Determine the (X, Y) coordinate at the center of the cell enclosing the given text.  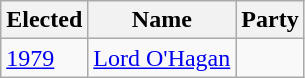
Lord O'Hagan (162, 58)
Elected (44, 20)
1979 (44, 58)
Party (270, 20)
Name (162, 20)
